Provide the (X, Y) coordinate of the cell's center where the given text is located.  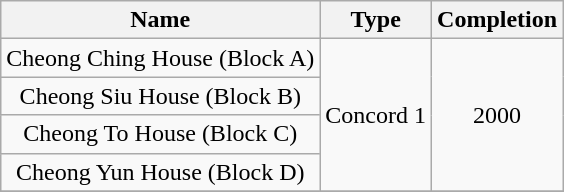
Concord 1 (376, 115)
Name (160, 20)
Cheong To House (Block C) (160, 134)
Cheong Ching House (Block A) (160, 58)
Completion (498, 20)
Cheong Siu House (Block B) (160, 96)
2000 (498, 115)
Type (376, 20)
Cheong Yun House (Block D) (160, 172)
